Identify which cell holds the provided text, then report its [x, y] central coordinate. 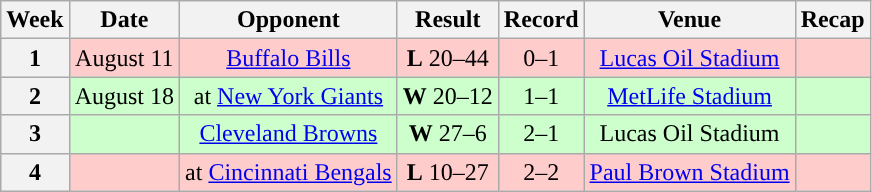
W 27–6 [448, 134]
3 [35, 134]
0–1 [541, 58]
1–1 [541, 96]
Result [448, 20]
W 20–12 [448, 96]
4 [35, 172]
1 [35, 58]
Buffalo Bills [289, 58]
2 [35, 96]
2–1 [541, 134]
August 11 [124, 58]
Venue [690, 20]
Record [541, 20]
L 10–27 [448, 172]
MetLife Stadium [690, 96]
at Cincinnati Bengals [289, 172]
August 18 [124, 96]
Week [35, 20]
at New York Giants [289, 96]
2–2 [541, 172]
Date [124, 20]
Cleveland Browns [289, 134]
L 20–44 [448, 58]
Recap [832, 20]
Paul Brown Stadium [690, 172]
Opponent [289, 20]
